Scan for the cell matching the given text and deliver its [x, y] coordinate at center. 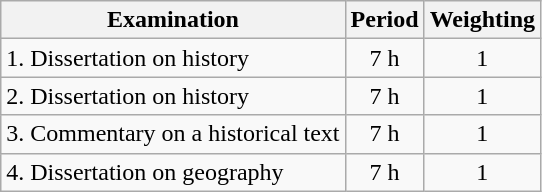
2. Dissertation on history [173, 96]
Examination [173, 20]
Weighting [482, 20]
3. Commentary on a historical text [173, 134]
4. Dissertation on geography [173, 172]
Period [384, 20]
1. Dissertation on history [173, 58]
